Pinpoint the cell where the given text exists, returning its (x, y) midpoint coordinate. 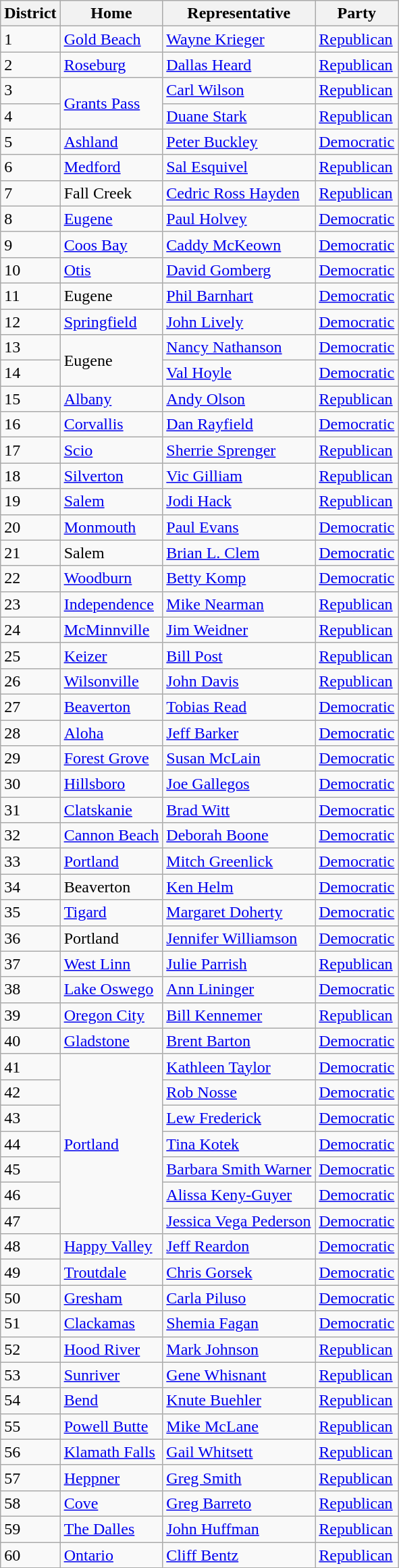
Sal Esquivel (239, 167)
Nancy Nathanson (239, 348)
Grants Pass (111, 103)
Sherrie Sprenger (239, 450)
40 (30, 1041)
35 (30, 913)
9 (30, 244)
39 (30, 1015)
Kathleen Taylor (239, 1066)
28 (30, 732)
Caddy McKeown (239, 244)
John Davis (239, 681)
Independence (111, 604)
Roseburg (111, 65)
4 (30, 116)
Cove (111, 1503)
Woodburn (111, 578)
14 (30, 373)
Bill Post (239, 655)
43 (30, 1118)
Albany (111, 399)
John Lively (239, 322)
Julie Parrish (239, 964)
41 (30, 1066)
Carl Wilson (239, 90)
Jeff Reardon (239, 1247)
Forest Grove (111, 759)
Jennifer Williamson (239, 938)
Ontario (111, 1555)
22 (30, 578)
Shemia Fagan (239, 1324)
Paul Holvey (239, 219)
Mark Johnson (239, 1349)
60 (30, 1555)
Duane Stark (239, 116)
34 (30, 887)
42 (30, 1092)
Party (356, 13)
Clackamas (111, 1324)
Hood River (111, 1349)
Alissa Keny-Guyer (239, 1195)
Val Hoyle (239, 373)
Wilsonville (111, 681)
Happy Valley (111, 1247)
Ken Helm (239, 887)
3 (30, 90)
7 (30, 193)
Springfield (111, 322)
16 (30, 425)
Greg Barreto (239, 1503)
Andy Olson (239, 399)
31 (30, 810)
58 (30, 1503)
Jim Weidner (239, 630)
Lew Frederick (239, 1118)
6 (30, 167)
Heppner (111, 1478)
Mike McLane (239, 1426)
52 (30, 1349)
24 (30, 630)
Dallas Heard (239, 65)
Bend (111, 1401)
Deborah Boone (239, 836)
45 (30, 1170)
1 (30, 39)
33 (30, 861)
Gold Beach (111, 39)
Clatskanie (111, 810)
Knute Buehler (239, 1401)
Rob Nosse (239, 1092)
District (30, 13)
Tigard (111, 913)
Representative (239, 13)
The Dalles (111, 1529)
59 (30, 1529)
Powell Butte (111, 1426)
47 (30, 1221)
Otis (111, 270)
Brent Barton (239, 1041)
12 (30, 322)
Brian L. Clem (239, 553)
Monmouth (111, 527)
Carla Piluso (239, 1298)
Troutdale (111, 1272)
John Huffman (239, 1529)
Home (111, 13)
46 (30, 1195)
Gene Whisnant (239, 1375)
West Linn (111, 964)
Mitch Greenlick (239, 861)
Tina Kotek (239, 1144)
38 (30, 990)
8 (30, 219)
Vic Gilliam (239, 476)
26 (30, 681)
50 (30, 1298)
10 (30, 270)
20 (30, 527)
29 (30, 759)
32 (30, 836)
27 (30, 707)
30 (30, 784)
2 (30, 65)
Ashland (111, 142)
Peter Buckley (239, 142)
Cannon Beach (111, 836)
Paul Evans (239, 527)
54 (30, 1401)
Fall Creek (111, 193)
15 (30, 399)
Gladstone (111, 1041)
21 (30, 553)
Jeff Barker (239, 732)
Margaret Doherty (239, 913)
Cliff Bentz (239, 1555)
Betty Komp (239, 578)
13 (30, 348)
Ann Lininger (239, 990)
Dan Rayfield (239, 425)
Klamath Falls (111, 1452)
Jodi Hack (239, 502)
Greg Smith (239, 1478)
Cedric Ross Hayden (239, 193)
Susan McLain (239, 759)
Brad Witt (239, 810)
Bill Kennemer (239, 1015)
25 (30, 655)
48 (30, 1247)
Chris Gorsek (239, 1272)
19 (30, 502)
55 (30, 1426)
David Gomberg (239, 270)
Keizer (111, 655)
Lake Oswego (111, 990)
Joe Gallegos (239, 784)
Coos Bay (111, 244)
Wayne Krieger (239, 39)
49 (30, 1272)
Gresham (111, 1298)
Phil Barnhart (239, 296)
17 (30, 450)
5 (30, 142)
Oregon City (111, 1015)
Aloha (111, 732)
Medford (111, 167)
37 (30, 964)
Hillsboro (111, 784)
Barbara Smith Warner (239, 1170)
57 (30, 1478)
Gail Whitsett (239, 1452)
McMinnville (111, 630)
Sunriver (111, 1375)
Tobias Read (239, 707)
Corvallis (111, 425)
Silverton (111, 476)
Jessica Vega Pederson (239, 1221)
56 (30, 1452)
18 (30, 476)
11 (30, 296)
53 (30, 1375)
Scio (111, 450)
36 (30, 938)
44 (30, 1144)
Mike Nearman (239, 604)
23 (30, 604)
51 (30, 1324)
